Search for the cell housing the specified text and yield its (x, y) center coordinate. 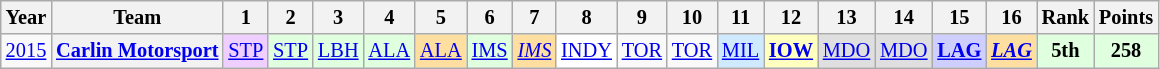
Points (1126, 17)
11 (740, 17)
8 (586, 17)
2 (290, 17)
5th (1066, 51)
Rank (1066, 17)
5 (441, 17)
IOW (791, 51)
2015 (26, 51)
9 (642, 17)
1 (246, 17)
Team (137, 17)
Year (26, 17)
10 (692, 17)
7 (535, 17)
LBH (338, 51)
16 (1011, 17)
258 (1126, 51)
12 (791, 17)
3 (338, 17)
INDY (586, 51)
6 (490, 17)
15 (959, 17)
Carlin Motorsport (137, 51)
13 (846, 17)
4 (389, 17)
MIL (740, 51)
14 (904, 17)
